Search for the cell housing the specified text and yield its [x, y] center coordinate. 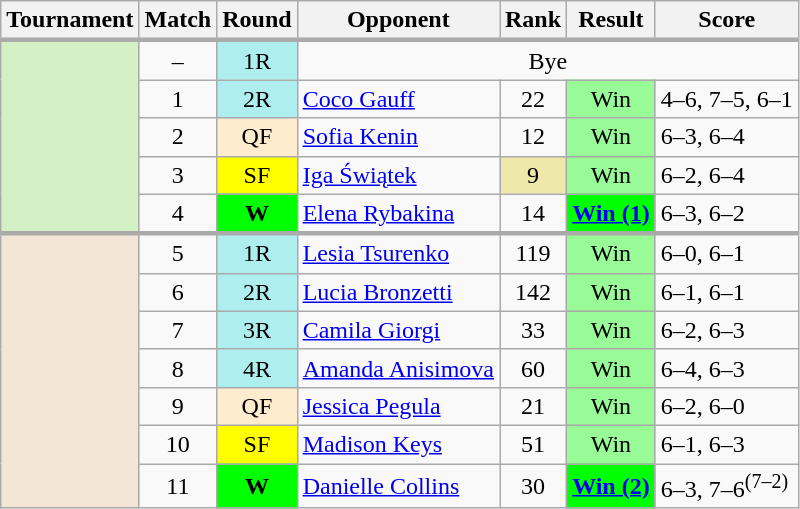
Match [178, 21]
6–3, 6–4 [726, 137]
4 [178, 214]
14 [534, 214]
6–2, 6–4 [726, 175]
Jessica Pegula [398, 406]
Camila Giorgi [398, 330]
Danielle Collins [398, 486]
33 [534, 330]
3R [257, 330]
21 [534, 406]
Result [612, 21]
142 [534, 292]
6–3, 7–6(7–2) [726, 486]
2 [178, 137]
6–2, 6–0 [726, 406]
Iga Świątek [398, 175]
5 [178, 254]
6–0, 6–1 [726, 254]
Win (1) [612, 214]
6–1, 6–1 [726, 292]
6 [178, 292]
30 [534, 486]
Score [726, 21]
Bye [548, 60]
22 [534, 99]
4–6, 7–5, 6–1 [726, 99]
3 [178, 175]
Win (2) [612, 486]
Sofia Kenin [398, 137]
51 [534, 444]
60 [534, 368]
10 [178, 444]
1 [178, 99]
Lesia Tsurenko [398, 254]
6–2, 6–3 [726, 330]
Amanda Anisimova [398, 368]
6–4, 6–3 [726, 368]
6–3, 6–2 [726, 214]
8 [178, 368]
6–1, 6–3 [726, 444]
Elena Rybakina [398, 214]
7 [178, 330]
Round [257, 21]
Madison Keys [398, 444]
119 [534, 254]
11 [178, 486]
12 [534, 137]
– [178, 60]
Lucia Bronzetti [398, 292]
Rank [534, 21]
4R [257, 368]
Coco Gauff [398, 99]
Tournament [70, 21]
Opponent [398, 21]
